Detect which cell encompasses the target text, then output its [X, Y] center coordinate. 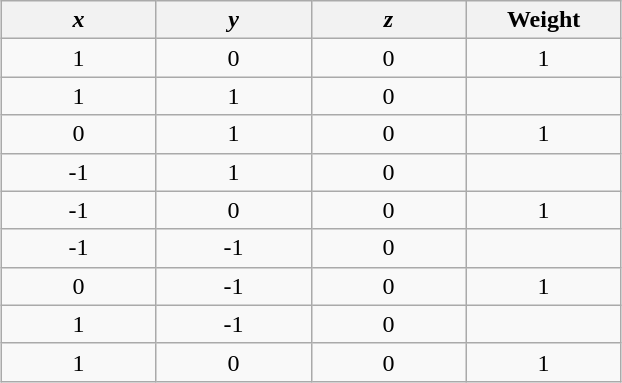
y [234, 20]
x [78, 20]
z [388, 20]
Weight [544, 20]
